Search for the cell housing the specified text and yield its (x, y) center coordinate. 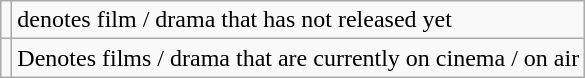
Denotes films / drama that are currently on cinema / on air (298, 58)
denotes film / drama that has not released yet (298, 20)
